Scan for the cell matching the given text and deliver its (x, y) coordinate at center. 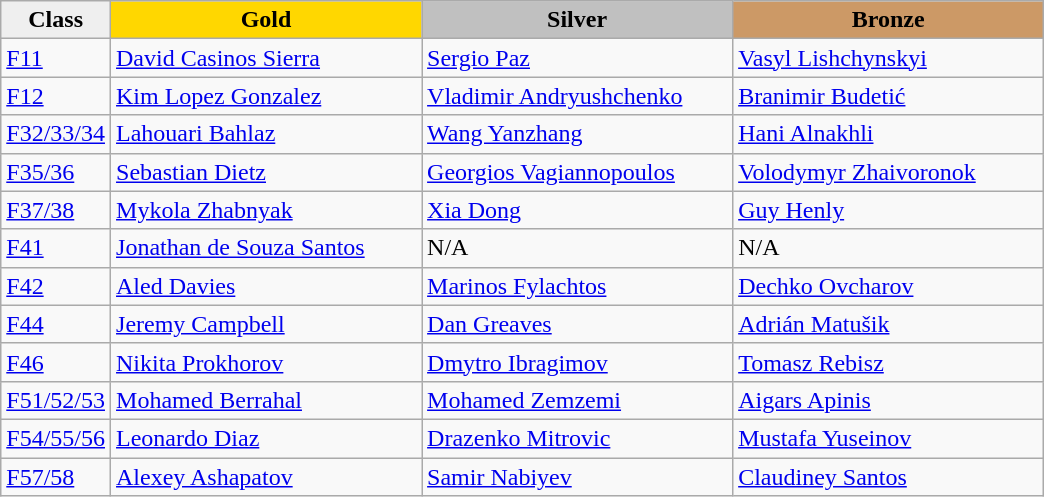
Dan Greaves (578, 324)
Marinos Fylachtos (578, 286)
F41 (56, 248)
F12 (56, 96)
Gold (266, 20)
F37/38 (56, 210)
Lahouari Bahlaz (266, 134)
Jeremy Campbell (266, 324)
Vladimir Andryushchenko (578, 96)
F42 (56, 286)
Mohamed Zemzemi (578, 400)
Samir Nabiyev (578, 477)
F57/58 (56, 477)
Guy Henly (888, 210)
F44 (56, 324)
Claudiney Santos (888, 477)
Tomasz Rebisz (888, 362)
Adrián Matušik (888, 324)
Vasyl Lishchynskyi (888, 58)
Nikita Prokhorov (266, 362)
Aigars Apinis (888, 400)
Xia Dong (578, 210)
Jonathan de Souza Santos (266, 248)
F32/33/34 (56, 134)
Mykola Zhabnyak (266, 210)
Silver (578, 20)
Georgios Vagiannopoulos (578, 172)
Drazenko Mitrovic (578, 438)
Dechko Ovcharov (888, 286)
Aled Davies (266, 286)
F51/52/53 (56, 400)
Hani Alnakhli (888, 134)
Mustafa Yuseinov (888, 438)
Bronze (888, 20)
Volodymyr Zhaivoronok (888, 172)
Alexey Ashapatov (266, 477)
Sebastian Dietz (266, 172)
Mohamed Berrahal (266, 400)
Sergio Paz (578, 58)
Class (56, 20)
Leonardo Diaz (266, 438)
David Casinos Sierra (266, 58)
F46 (56, 362)
F54/55/56 (56, 438)
F11 (56, 58)
Kim Lopez Gonzalez (266, 96)
Branimir Budetić (888, 96)
F35/36 (56, 172)
Wang Yanzhang (578, 134)
Dmytro Ibragimov (578, 362)
